Capture the cell that displays the provided text and extract its (x, y) central coordinate. 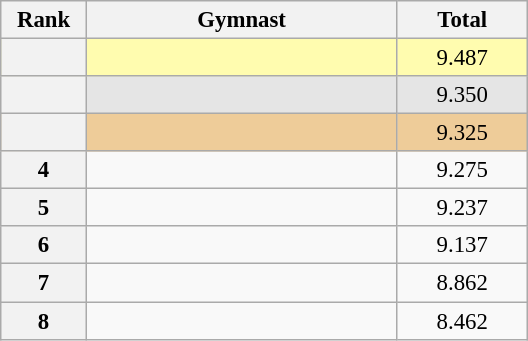
9.237 (462, 208)
9.275 (462, 170)
5 (44, 208)
7 (44, 283)
Gymnast (242, 20)
9.137 (462, 245)
9.487 (462, 58)
9.350 (462, 95)
6 (44, 245)
4 (44, 170)
8.462 (462, 321)
8 (44, 321)
Total (462, 20)
8.862 (462, 283)
9.325 (462, 133)
Rank (44, 20)
